Pinpoint the cell where the given text exists, returning its (x, y) midpoint coordinate. 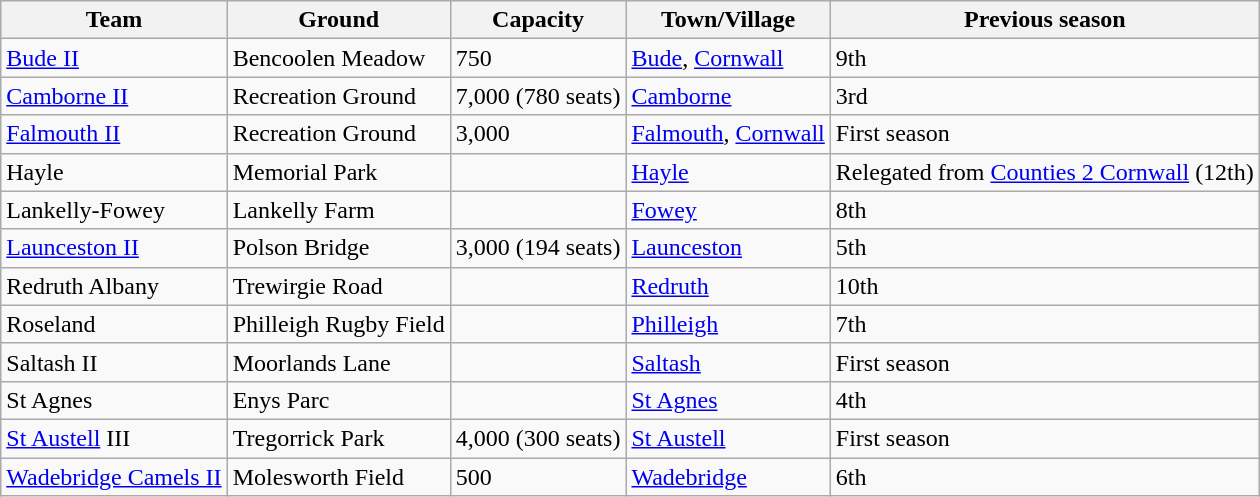
St Austell III (114, 438)
Moorlands Lane (338, 362)
Tregorrick Park (338, 438)
Lankelly Farm (338, 210)
Trewirgie Road (338, 286)
3,000 (194 seats) (538, 248)
8th (1044, 210)
Town/Village (728, 20)
St Austell (728, 438)
Previous season (1044, 20)
Roseland (114, 324)
Redruth (728, 286)
Camborne (728, 96)
Enys Parc (338, 400)
Wadebridge (728, 477)
3,000 (538, 134)
Memorial Park (338, 172)
Relegated from Counties 2 Cornwall (12th) (1044, 172)
Philleigh Rugby Field (338, 324)
3rd (1044, 96)
Capacity (538, 20)
9th (1044, 58)
Bencoolen Meadow (338, 58)
Team (114, 20)
Lankelly-Fowey (114, 210)
Ground (338, 20)
Wadebridge Camels II (114, 477)
Falmouth, Cornwall (728, 134)
Saltash (728, 362)
5th (1044, 248)
Polson Bridge (338, 248)
Falmouth II (114, 134)
Philleigh (728, 324)
Launceston II (114, 248)
6th (1044, 477)
Fowey (728, 210)
750 (538, 58)
500 (538, 477)
Molesworth Field (338, 477)
Camborne II (114, 96)
Saltash II (114, 362)
Bude II (114, 58)
4th (1044, 400)
10th (1044, 286)
4,000 (300 seats) (538, 438)
Launceston (728, 248)
7,000 (780 seats) (538, 96)
7th (1044, 324)
Bude, Cornwall (728, 58)
Redruth Albany (114, 286)
